Identify which cell holds the provided text, then report its (X, Y) central coordinate. 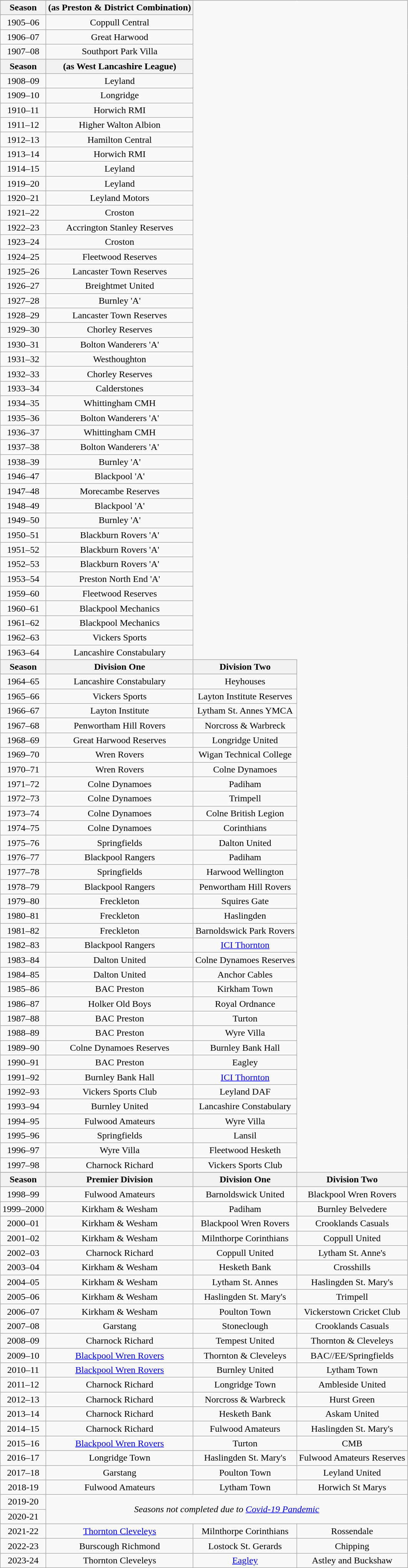
2013–14 (23, 1414)
Askam United (352, 1414)
1974–75 (23, 828)
1905–06 (23, 22)
1963–64 (23, 652)
1975–76 (23, 843)
1988–89 (23, 1033)
Harwood Wellington (245, 872)
2023-24 (23, 1560)
1936–37 (23, 433)
Ambleside United (352, 1385)
2011–12 (23, 1385)
1992–93 (23, 1092)
1912–13 (23, 139)
1933–34 (23, 388)
1913–14 (23, 154)
Leyland DAF (245, 1092)
1969–70 (23, 755)
Lostock St. Gerards (245, 1546)
1914–15 (23, 169)
1934–35 (23, 403)
1951–52 (23, 550)
BAC//EE/Springfields (352, 1355)
1990–91 (23, 1062)
Leyland United (352, 1473)
2022-23 (23, 1546)
Barnoldswick United (245, 1194)
Layton Institute Reserves (245, 696)
1927–28 (23, 301)
Fleetwood Hesketh (245, 1150)
1950–51 (23, 535)
1976–77 (23, 857)
1920–21 (23, 198)
1910–11 (23, 110)
1968–69 (23, 740)
1977–78 (23, 872)
Lytham St. Annes YMCA (245, 711)
1973–74 (23, 813)
1923–24 (23, 242)
1929–30 (23, 330)
1993–94 (23, 1106)
1937–38 (23, 447)
2003–04 (23, 1267)
Great Harwood (120, 37)
1996–97 (23, 1150)
Hamilton Central (120, 139)
1998–99 (23, 1194)
Coppull Central (120, 22)
1935–36 (23, 418)
2021-22 (23, 1531)
1922–23 (23, 227)
2015–16 (23, 1443)
2020-21 (23, 1516)
1952–53 (23, 564)
Rossendale (352, 1531)
1994–95 (23, 1121)
Holker Old Boys (120, 1004)
1921–22 (23, 213)
1995–96 (23, 1136)
Stoneclough (245, 1326)
Lytham St. Anne's (352, 1253)
1925–26 (23, 271)
1999–2000 (23, 1209)
1979–80 (23, 901)
1972–73 (23, 799)
Tempest United (245, 1341)
Morecambe Reserves (120, 491)
1980–81 (23, 916)
Kirkham Town (245, 989)
Layton Institute (120, 711)
1981–82 (23, 931)
Corinthians (245, 828)
CMB (352, 1443)
Heyhouses (245, 682)
2019-20 (23, 1502)
2014–15 (23, 1429)
2012–13 (23, 1399)
1948–49 (23, 506)
Westhoughton (120, 359)
2007–08 (23, 1326)
1949–50 (23, 520)
Burnley Belvedere (352, 1209)
(as Preston & District Combination) (120, 8)
Seasons not completed due to Covid-19 Pandemic (227, 1509)
Longridge (120, 95)
1964–65 (23, 682)
2010–11 (23, 1370)
1932–33 (23, 374)
1966–67 (23, 711)
1997–98 (23, 1165)
Horwich St Marys (352, 1487)
1961–62 (23, 623)
1909–10 (23, 95)
Royal Ordnance (245, 1004)
1991–92 (23, 1077)
1965–66 (23, 696)
Astley and Buckshaw (352, 1560)
1911–12 (23, 125)
1907–08 (23, 52)
2009–10 (23, 1355)
1987–88 (23, 1018)
Crosshills (352, 1267)
Fulwood Amateurs Reserves (352, 1458)
Longridge United (245, 740)
(as West Lancashire League) (120, 66)
1959–60 (23, 593)
1989–90 (23, 1048)
Higher Walton Albion (120, 125)
1926–27 (23, 286)
2005–06 (23, 1297)
Vickerstown Cricket Club (352, 1311)
2006–07 (23, 1311)
Great Harwood Reserves (120, 740)
Southport Park Villa (120, 52)
Premier Division (120, 1180)
1908–09 (23, 81)
Chipping (352, 1546)
1982–83 (23, 945)
2018-19 (23, 1487)
1928–29 (23, 315)
2004–05 (23, 1282)
2008–09 (23, 1341)
1924–25 (23, 257)
1930–31 (23, 344)
Colne British Legion (245, 813)
2000–01 (23, 1224)
1931–32 (23, 359)
Breightmet United (120, 286)
Anchor Cables (245, 975)
Squires Gate (245, 901)
1978–79 (23, 886)
Haslingden (245, 916)
1947–48 (23, 491)
1953–54 (23, 579)
Burscough Richmond (120, 1546)
1906–07 (23, 37)
1960–61 (23, 608)
2016–17 (23, 1458)
2002–03 (23, 1253)
1970–71 (23, 769)
1985–86 (23, 989)
Accrington Stanley Reserves (120, 227)
Lansil (245, 1136)
Wigan Technical College (245, 755)
Calderstones (120, 388)
2017–18 (23, 1473)
2001–02 (23, 1238)
1919–20 (23, 184)
Hurst Green (352, 1399)
1967–68 (23, 725)
Barnoldswick Park Rovers (245, 931)
1938–39 (23, 462)
Leyland Motors (120, 198)
1971–72 (23, 784)
1946–47 (23, 476)
1984–85 (23, 975)
Preston North End 'A' (120, 579)
1983–84 (23, 960)
Lytham St. Annes (245, 1282)
1986–87 (23, 1004)
1962–63 (23, 637)
